Search for the cell housing the specified text and yield its (x, y) center coordinate. 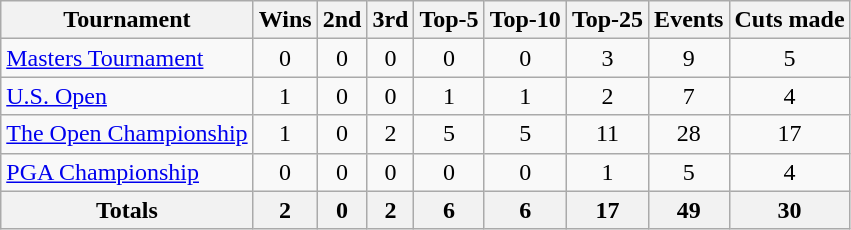
Totals (127, 210)
Tournament (127, 20)
49 (689, 210)
3rd (390, 20)
Cuts made (790, 20)
U.S. Open (127, 96)
11 (607, 134)
Top-25 (607, 20)
Masters Tournament (127, 58)
Events (689, 20)
9 (689, 58)
28 (689, 134)
2nd (342, 20)
Top-10 (525, 20)
PGA Championship (127, 172)
Wins (285, 20)
30 (790, 210)
The Open Championship (127, 134)
Top-5 (449, 20)
7 (689, 96)
3 (607, 58)
